Capture the cell that displays the provided text and extract its [x, y] central coordinate. 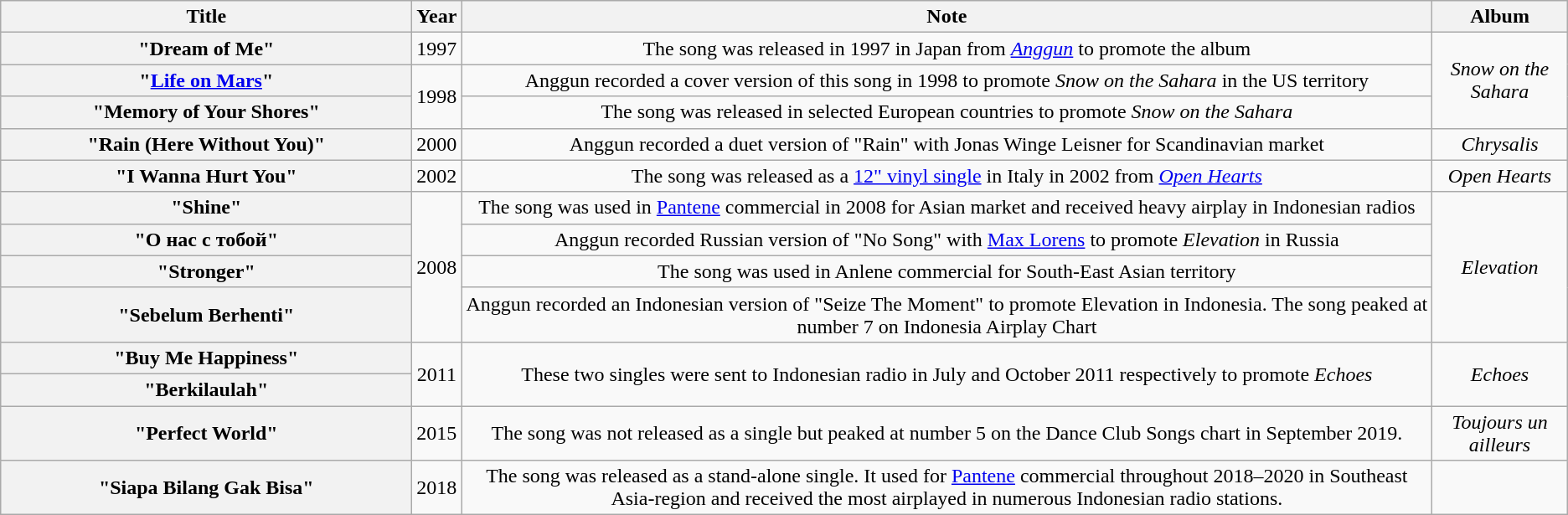
"Memory of Your Shores" [206, 112]
Open Hearts [1499, 176]
The song was released in selected European countries to promote Snow on the Sahara [946, 112]
1997 [437, 49]
Anggun recorded an Indonesian version of "Seize The Moment" to promote Elevation in Indonesia. The song peaked at number 7 on Indonesia Airplay Chart [946, 315]
2000 [437, 144]
2002 [437, 176]
These two singles were sent to Indonesian radio in July and October 2011 respectively to promote Echoes [946, 373]
"Rain (Here Without You)" [206, 144]
2018 [437, 487]
"Siapa Bilang Gak Bisa" [206, 487]
"Buy Me Happiness" [206, 358]
Anggun recorded Russian version of "No Song" with Max Lorens to promote Elevation in Russia [946, 239]
"Sebelum Berhenti" [206, 315]
"О нас с тобой" [206, 239]
Elevation [1499, 266]
The song was used in Anlene commercial for South-East Asian territory [946, 271]
2008 [437, 266]
Snow on the Sahara [1499, 80]
Chrysalis [1499, 144]
"Stronger" [206, 271]
Year [437, 17]
"Shine" [206, 208]
1998 [437, 96]
The song was released in 1997 in Japan from Anggun to promote the album [946, 49]
The song was not released as a single but peaked at number 5 on the Dance Club Songs chart in September 2019. [946, 432]
Album [1499, 17]
"I Wanna Hurt You" [206, 176]
Title [206, 17]
"Dream of Me" [206, 49]
"Berkilaulah" [206, 389]
2011 [437, 373]
Echoes [1499, 373]
Note [946, 17]
2015 [437, 432]
The song was released as a 12" vinyl single in Italy in 2002 from Open Hearts [946, 176]
Toujours un ailleurs [1499, 432]
Anggun recorded a duet version of "Rain" with Jonas Winge Leisner for Scandinavian market [946, 144]
The song was used in Pantene commercial in 2008 for Asian market and received heavy airplay in Indonesian radios [946, 208]
Anggun recorded a cover version of this song in 1998 to promote Snow on the Sahara in the US territory [946, 80]
"Life on Mars" [206, 80]
"Perfect World" [206, 432]
